Search for the cell housing the specified text and yield its [x, y] center coordinate. 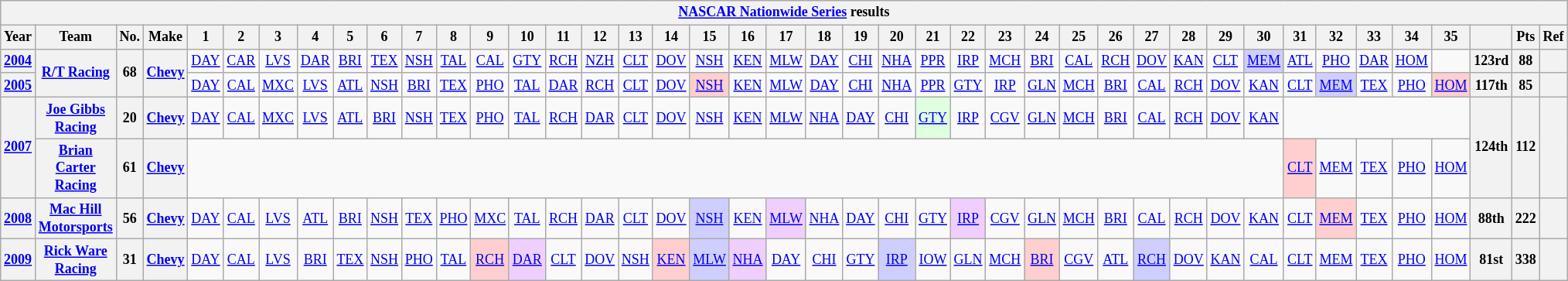
21 [933, 37]
88th [1491, 218]
18 [824, 37]
5 [350, 37]
123rd [1491, 60]
56 [130, 218]
22 [968, 37]
81st [1491, 260]
16 [748, 37]
68 [130, 73]
6 [385, 37]
32 [1336, 37]
12 [600, 37]
1 [206, 37]
9 [490, 37]
3 [278, 37]
28 [1188, 37]
NASCAR Nationwide Series results [784, 12]
23 [1005, 37]
CAR [241, 60]
2 [241, 37]
Pts [1526, 37]
124th [1491, 147]
85 [1526, 85]
15 [710, 37]
222 [1526, 218]
2004 [19, 60]
19 [861, 37]
29 [1225, 37]
Rick Ware Racing [76, 260]
13 [636, 37]
No. [130, 37]
Make [165, 37]
7 [419, 37]
34 [1412, 37]
Brian Carter Racing [76, 168]
Ref [1553, 37]
338 [1526, 260]
2009 [19, 260]
35 [1450, 37]
11 [563, 37]
24 [1042, 37]
2005 [19, 85]
Joe Gibbs Racing [76, 118]
NZH [600, 60]
25 [1079, 37]
14 [671, 37]
30 [1264, 37]
R/T Racing [76, 73]
88 [1526, 60]
112 [1526, 147]
Mac Hill Motorsports [76, 218]
17 [786, 37]
10 [527, 37]
Year [19, 37]
26 [1116, 37]
61 [130, 168]
2007 [19, 147]
8 [453, 37]
4 [315, 37]
2008 [19, 218]
117th [1491, 85]
IOW [933, 260]
Team [76, 37]
33 [1375, 37]
27 [1152, 37]
